Identify which cell holds the provided text, then report its [X, Y] central coordinate. 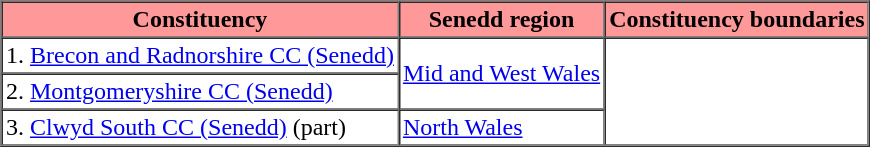
Constituency boundaries [737, 20]
Mid and West Wales [501, 74]
Constituency [200, 20]
3. Clwyd South CC (Senedd) (part) [200, 128]
Senedd region [501, 20]
2. Montgomeryshire CC (Senedd) [200, 92]
1. Brecon and Radnorshire CC (Senedd) [200, 56]
North Wales [501, 128]
